Identify which cell holds the provided text, then report its (X, Y) central coordinate. 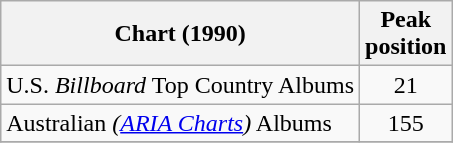
155 (406, 123)
Australian (ARIA Charts) Albums (180, 123)
U.S. Billboard Top Country Albums (180, 85)
Peakposition (406, 34)
Chart (1990) (180, 34)
21 (406, 85)
